Locate the cell with the specified text and output its [X, Y] center coordinate. 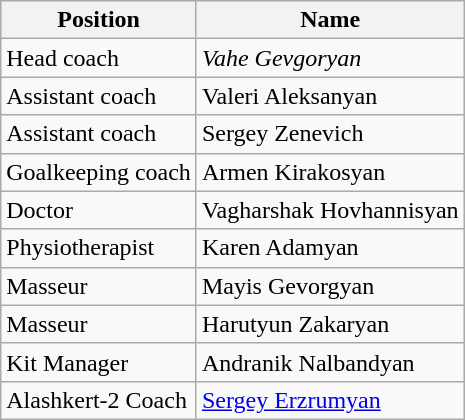
Mayis Gevorgyan [330, 286]
Vahe Gevgoryan [330, 58]
Harutyun Zakaryan [330, 324]
Valeri Aleksanyan [330, 96]
Goalkeeping coach [99, 172]
Armen Kirakosyan [330, 172]
Sergey Erzrumyan [330, 400]
Andranik Nalbandyan [330, 362]
Head coach [99, 58]
Name [330, 20]
Doctor [99, 210]
Karen Adamyan [330, 248]
Physiotherapist [99, 248]
Sergey Zenevich [330, 134]
Kit Manager [99, 362]
Vagharshak Hovhannisyan [330, 210]
Position [99, 20]
Alashkert-2 Coach [99, 400]
